Identify which cell holds the provided text, then report its [x, y] central coordinate. 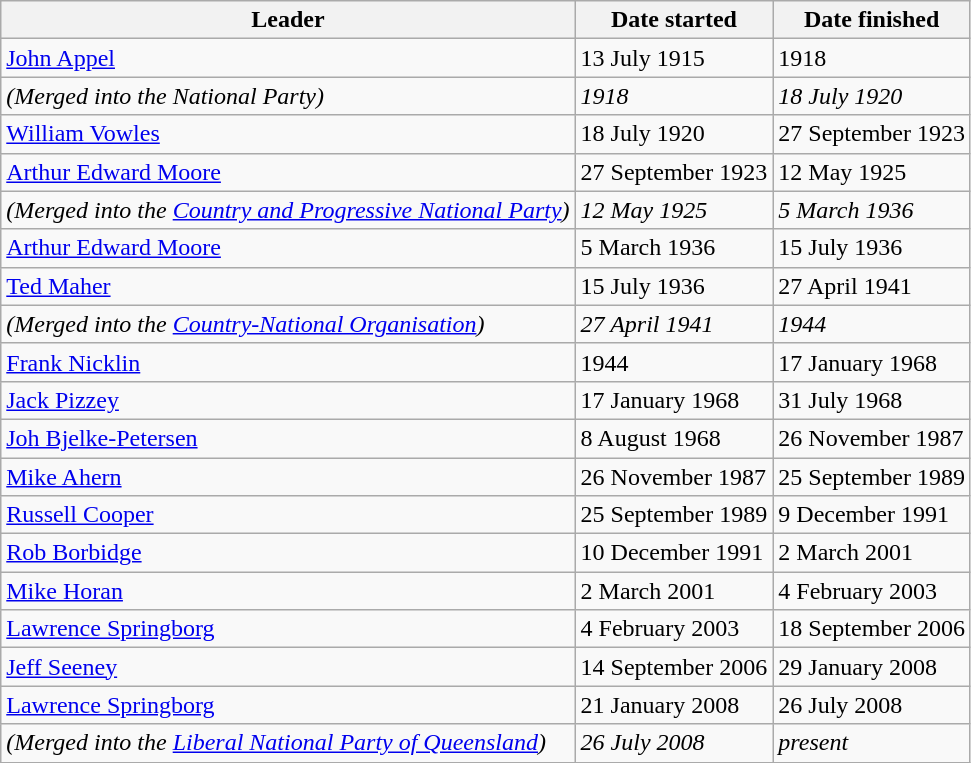
(Merged into the National Party) [288, 96]
Rob Borbidge [288, 553]
John Appel [288, 58]
Jack Pizzey [288, 400]
29 January 2008 [872, 667]
(Merged into the Country and Progressive National Party) [288, 210]
Date started [674, 20]
William Vowles [288, 134]
Russell Cooper [288, 515]
9 December 1991 [872, 515]
(Merged into the Liberal National Party of Queensland) [288, 743]
Jeff Seeney [288, 667]
21 January 2008 [674, 705]
18 September 2006 [872, 629]
Mike Horan [288, 591]
Joh Bjelke-Petersen [288, 438]
Leader [288, 20]
14 September 2006 [674, 667]
Frank Nicklin [288, 362]
Date finished [872, 20]
31 July 1968 [872, 400]
Ted Maher [288, 286]
present [872, 743]
Mike Ahern [288, 477]
13 July 1915 [674, 58]
(Merged into the Country-National Organisation) [288, 324]
8 August 1968 [674, 438]
10 December 1991 [674, 553]
